For the text-containing cell, return its midpoint in (x, y) coordinate format. 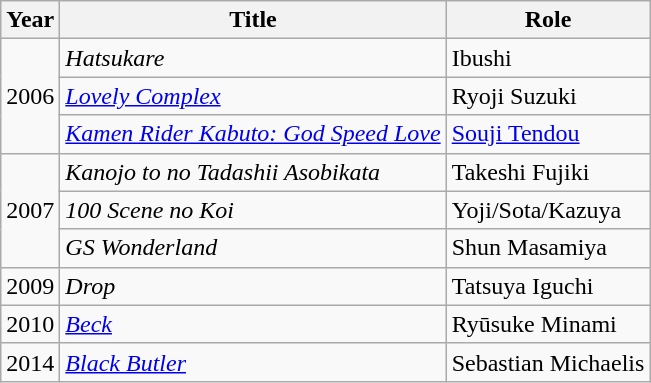
Ryūsuke Minami (548, 324)
Takeshi Fujiki (548, 172)
2006 (30, 96)
GS Wonderland (253, 248)
Ibushi (548, 58)
Year (30, 20)
Shun Masamiya (548, 248)
Souji Tendou (548, 134)
100 Scene no Koi (253, 210)
Drop (253, 286)
Tatsuya Iguchi (548, 286)
Title (253, 20)
Role (548, 20)
Ryoji Suzuki (548, 96)
2007 (30, 210)
Lovely Complex (253, 96)
Kanojo to no Tadashii Asobikata (253, 172)
Yoji/Sota/Kazuya (548, 210)
2010 (30, 324)
Sebastian Michaelis (548, 362)
Black Butler (253, 362)
Hatsukare (253, 58)
2009 (30, 286)
Kamen Rider Kabuto: God Speed Love (253, 134)
2014 (30, 362)
Beck (253, 324)
